Find where the given text appears and provide that cell's center as (X, Y) coordinate. 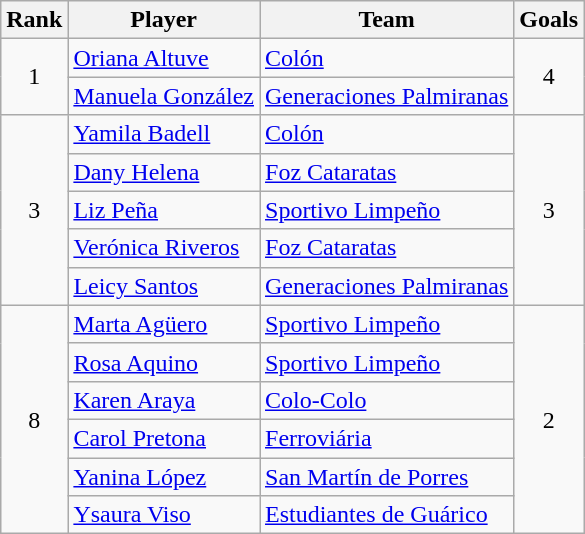
Leicy Santos (164, 286)
Verónica Riveros (164, 248)
Marta Agüero (164, 324)
Dany Helena (164, 172)
Rosa Aquino (164, 362)
Liz Peña (164, 210)
San Martín de Porres (387, 477)
Estudiantes de Guárico (387, 515)
Ysaura Viso (164, 515)
2 (549, 419)
Team (387, 20)
Colo-Colo (387, 400)
4 (549, 77)
8 (34, 419)
Carol Pretona (164, 438)
Oriana Altuve (164, 58)
Yanina López (164, 477)
Rank (34, 20)
Player (164, 20)
Yamila Badell (164, 134)
Karen Araya (164, 400)
Ferroviária (387, 438)
Goals (549, 20)
1 (34, 77)
Manuela González (164, 96)
